Scan for the cell matching the given text and deliver its (x, y) coordinate at center. 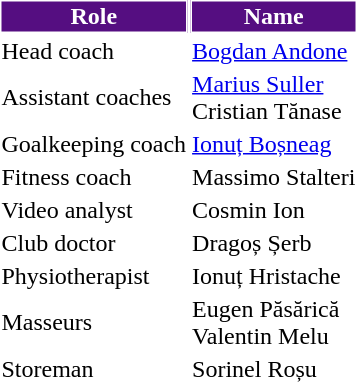
Massimo Stalteri (274, 177)
Ionuț Hristache (274, 276)
Role (94, 16)
Goalkeeping coach (94, 144)
Video analyst (94, 210)
Club doctor (94, 243)
Assistant coaches (94, 98)
Eugen Păsărică Valentin Melu (274, 322)
Cosmin Ion (274, 210)
Dragoș Șerb (274, 243)
Masseurs (94, 322)
Bogdan Andone (274, 51)
Fitness coach (94, 177)
Name (274, 16)
Head coach (94, 51)
Physiotherapist (94, 276)
Ionuț Boșneag (274, 144)
Marius Suller Cristian Tănase (274, 98)
